For the text-containing cell, return its midpoint in (x, y) coordinate format. 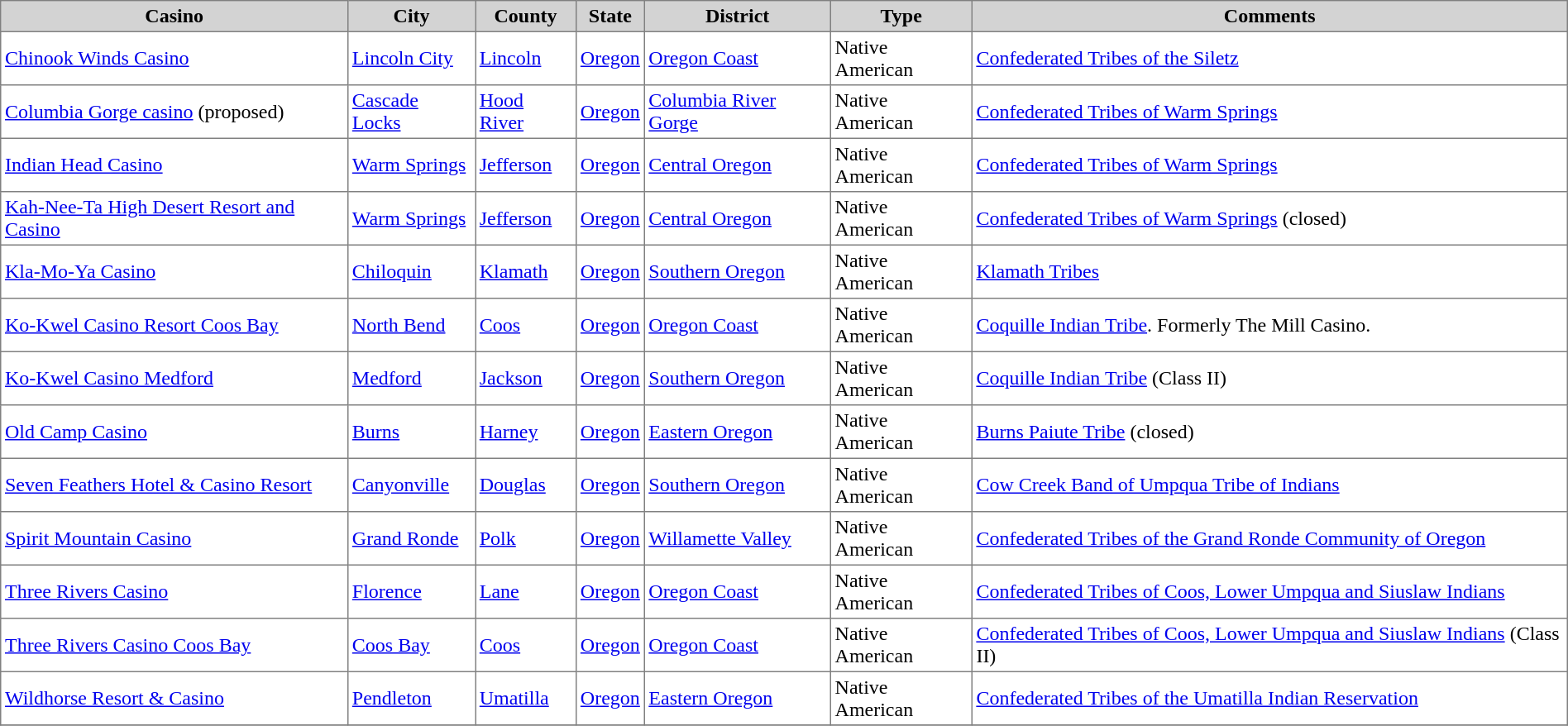
Douglas (526, 485)
Hood River (526, 112)
City (412, 17)
Spirit Mountain Casino (174, 538)
Willamette Valley (738, 538)
Confederated Tribes of Warm Springs (closed) (1269, 218)
Pendleton (412, 698)
Lane (526, 591)
Confederated Tribes of the Umatilla Indian Reservation (1269, 698)
District (738, 17)
Coquille Indian Tribe. Formerly The Mill Casino. (1269, 325)
Umatilla (526, 698)
Polk (526, 538)
County (526, 17)
Columbia River Gorge (738, 112)
Ko-Kwel Casino Medford (174, 378)
State (610, 17)
Confederated Tribes of the Grand Ronde Community of Oregon (1269, 538)
Harney (526, 432)
Indian Head Casino (174, 165)
Burns (412, 432)
Florence (412, 591)
Chinook Winds Casino (174, 58)
Ko-Kwel Casino Resort Coos Bay (174, 325)
Klamath (526, 271)
Coos Bay (412, 645)
Casino (174, 17)
Kah-Nee-Ta High Desert Resort and Casino (174, 218)
Columbia Gorge casino (proposed) (174, 112)
North Bend (412, 325)
Type (901, 17)
Grand Ronde (412, 538)
Burns Paiute Tribe (closed) (1269, 432)
Confederated Tribes of Coos, Lower Umpqua and Siuslaw Indians (Class II) (1269, 645)
Cow Creek Band of Umpqua Tribe of Indians (1269, 485)
Confederated Tribes of Coos, Lower Umpqua and Siuslaw Indians (1269, 591)
Medford (412, 378)
Canyonville (412, 485)
Wildhorse Resort & Casino (174, 698)
Chiloquin (412, 271)
Jackson (526, 378)
Old Camp Casino (174, 432)
Three Rivers Casino Coos Bay (174, 645)
Lincoln City (412, 58)
Klamath Tribes (1269, 271)
Lincoln (526, 58)
Cascade Locks (412, 112)
Comments (1269, 17)
Kla-Mo-Ya Casino (174, 271)
Confederated Tribes of the Siletz (1269, 58)
Coquille Indian Tribe (Class II) (1269, 378)
Three Rivers Casino (174, 591)
Seven Feathers Hotel & Casino Resort (174, 485)
